Search for the cell housing the specified text and yield its [X, Y] center coordinate. 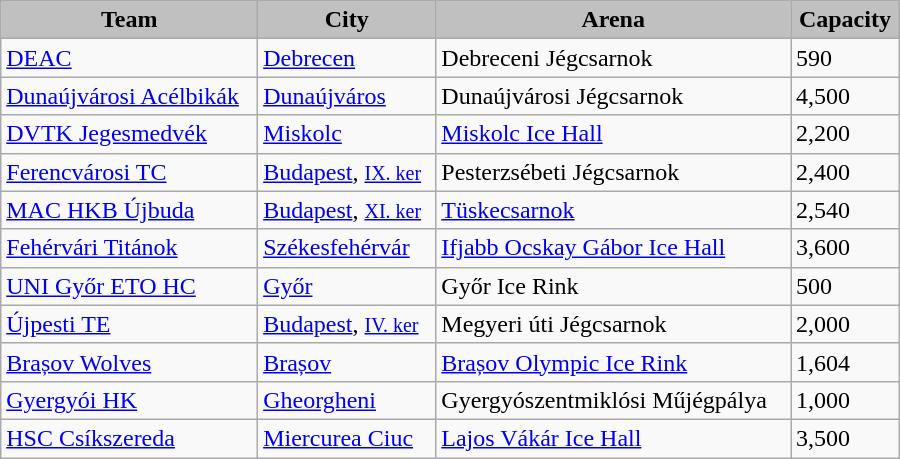
Fehérvári Titánok [130, 248]
Gyergyószentmiklósi Műjégpálya [614, 400]
Brașov [347, 362]
Budapest, IV. ker [347, 324]
1,604 [846, 362]
2,540 [846, 210]
Győr Ice Rink [614, 286]
Dunaújváros [347, 96]
Brașov Wolves [130, 362]
Brașov Olympic Ice Rink [614, 362]
Budapest, XI. ker [347, 210]
City [347, 20]
Capacity [846, 20]
Ferencvárosi TC [130, 172]
Arena [614, 20]
Lajos Vákár Ice Hall [614, 438]
Győr [347, 286]
Tüskecsarnok [614, 210]
590 [846, 58]
DEAC [130, 58]
Dunaújvárosi Acélbikák [130, 96]
Dunaújvárosi Jégcsarnok [614, 96]
2,200 [846, 134]
Miskolc Ice Hall [614, 134]
Gheorgheni [347, 400]
Debreceni Jégcsarnok [614, 58]
MAC HKB Újbuda [130, 210]
Miskolc [347, 134]
2,400 [846, 172]
2,000 [846, 324]
Team [130, 20]
1,000 [846, 400]
HSC Csíkszereda [130, 438]
UNI Győr ETO HC [130, 286]
Székesfehérvár [347, 248]
Pesterzsébeti Jégcsarnok [614, 172]
Ifjabb Ocskay Gábor Ice Hall [614, 248]
Budapest, IX. ker [347, 172]
Megyeri úti Jégcsarnok [614, 324]
Debrecen [347, 58]
Miercurea Ciuc [347, 438]
Újpesti TE [130, 324]
3,600 [846, 248]
3,500 [846, 438]
4,500 [846, 96]
500 [846, 286]
Gyergyói HK [130, 400]
DVTK Jegesmedvék [130, 134]
